Pinpoint the cell where the given text exists, returning its (X, Y) midpoint coordinate. 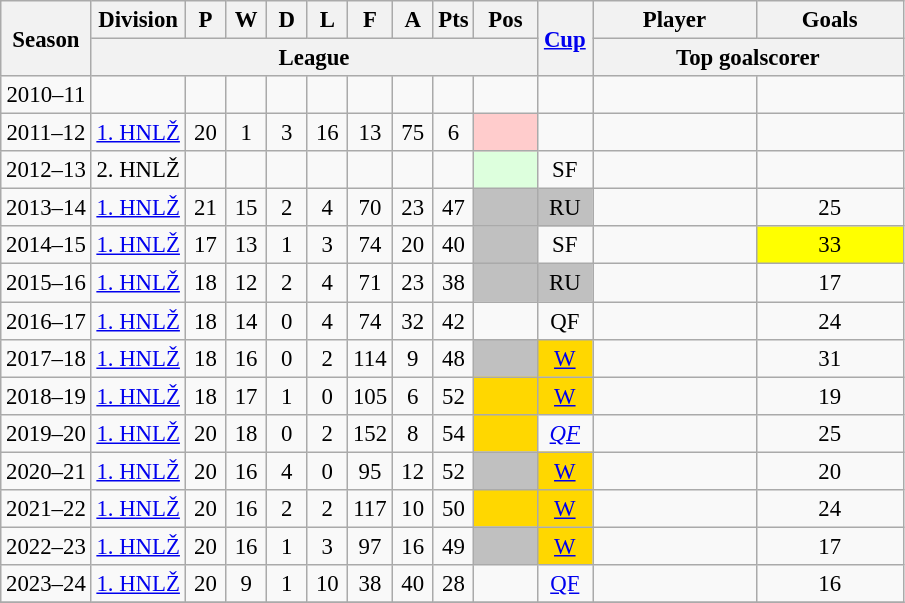
152 (370, 433)
2020–21 (46, 471)
2010–11 (46, 95)
8 (412, 433)
47 (454, 208)
2023–24 (46, 584)
49 (454, 546)
15 (246, 208)
Top goalscorer (748, 58)
Pts (454, 20)
Goals (830, 20)
F (370, 20)
70 (370, 208)
2014–15 (46, 245)
2016–17 (46, 321)
2019–20 (46, 433)
Cup (565, 38)
Season (46, 38)
14 (246, 321)
2017–18 (46, 358)
105 (370, 396)
117 (370, 509)
2012–13 (46, 170)
97 (370, 546)
P (206, 20)
48 (454, 358)
L (328, 20)
D (286, 20)
2015–16 (46, 283)
2018–19 (46, 396)
95 (370, 471)
League (314, 58)
2022–23 (46, 546)
33 (830, 245)
Player (675, 20)
19 (830, 396)
50 (454, 509)
71 (370, 283)
2. HNLŽ (138, 170)
31 (830, 358)
42 (454, 321)
2021–22 (46, 509)
28 (454, 584)
2011–12 (46, 133)
2013–14 (46, 208)
21 (206, 208)
A (412, 20)
114 (370, 358)
Division (138, 20)
Pos (506, 20)
75 (412, 133)
54 (454, 433)
32 (412, 321)
